Identify which cell holds the provided text, then report its (X, Y) central coordinate. 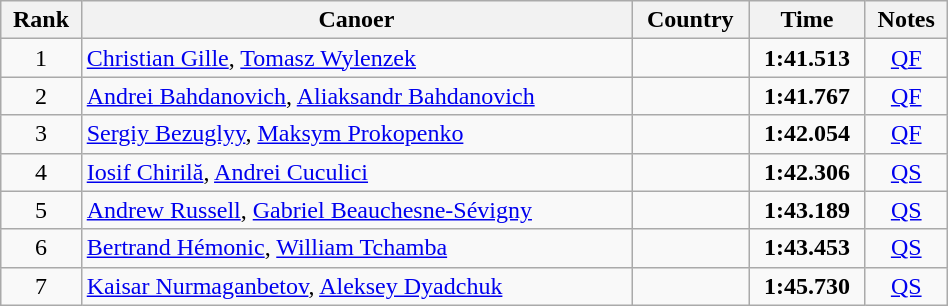
5 (41, 210)
Christian Gille, Tomasz Wylenzek (356, 58)
2 (41, 96)
1 (41, 58)
4 (41, 172)
1:42.054 (807, 134)
1:43.453 (807, 248)
Sergiy Bezuglyy, Maksym Prokopenko (356, 134)
1:45.730 (807, 286)
1:41.767 (807, 96)
Andrew Russell, Gabriel Beauchesne-Sévigny (356, 210)
1:41.513 (807, 58)
7 (41, 286)
6 (41, 248)
Notes (906, 20)
Country (690, 20)
1:42.306 (807, 172)
Rank (41, 20)
Canoer (356, 20)
Kaisar Nurmaganbetov, Aleksey Dyadchuk (356, 286)
Andrei Bahdanovich, Aliaksandr Bahdanovich (356, 96)
Iosif Chirilă, Andrei Cuculici (356, 172)
Time (807, 20)
1:43.189 (807, 210)
Bertrand Hémonic, William Tchamba (356, 248)
3 (41, 134)
